Extract the (x, y) coordinate from the center of the cell holding the provided text.  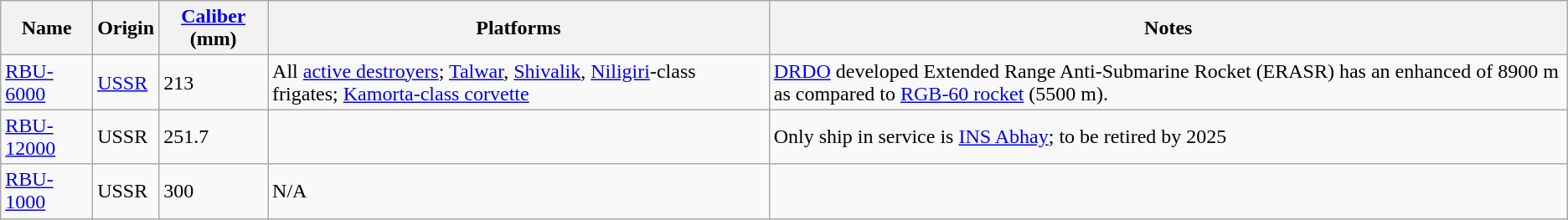
Platforms (519, 28)
RBU-1000 (47, 191)
213 (214, 82)
300 (214, 191)
RBU-12000 (47, 137)
Notes (1168, 28)
Only ship in service is INS Abhay; to be retired by 2025 (1168, 137)
Caliber (mm) (214, 28)
Name (47, 28)
Origin (126, 28)
DRDO developed Extended Range Anti-Submarine Rocket (ERASR) has an enhanced of 8900 m as compared to RGB-60 rocket (5500 m). (1168, 82)
N/A (519, 191)
All active destroyers; Talwar, Shivalik, Niligiri-class frigates; Kamorta-class corvette (519, 82)
RBU-6000 (47, 82)
251.7 (214, 137)
